Scan for the cell matching the given text and deliver its [X, Y] coordinate at center. 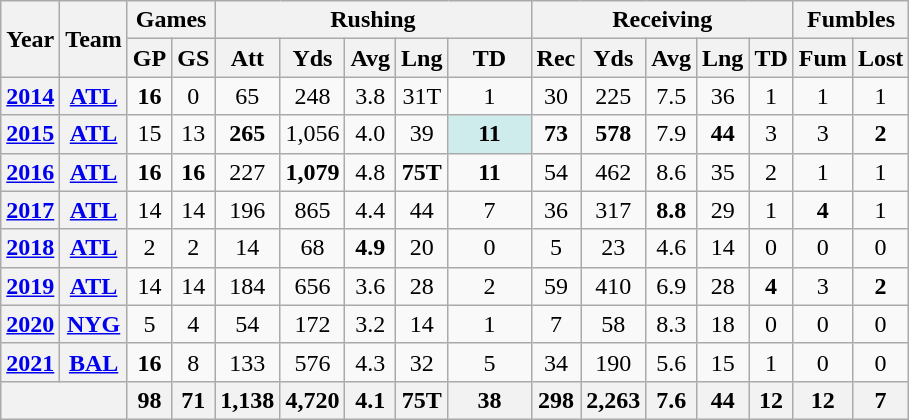
2021 [30, 362]
4,720 [312, 400]
265 [248, 134]
Year [30, 39]
4.3 [370, 362]
8.6 [672, 172]
71 [194, 400]
Fumbles [850, 20]
7.6 [672, 400]
225 [614, 96]
4.1 [370, 400]
4.0 [370, 134]
578 [614, 134]
2020 [30, 324]
39 [422, 134]
184 [248, 286]
298 [556, 400]
32 [422, 362]
Rushing [373, 20]
Team [94, 39]
2016 [30, 172]
2019 [30, 286]
GS [194, 58]
34 [556, 362]
248 [312, 96]
31T [422, 96]
1,056 [312, 134]
20 [422, 248]
GP [149, 58]
BAL [94, 362]
Rec [556, 58]
1,138 [248, 400]
3.2 [370, 324]
65 [248, 96]
2018 [30, 248]
317 [614, 210]
196 [248, 210]
462 [614, 172]
18 [722, 324]
8 [194, 362]
4.9 [370, 248]
8.8 [672, 210]
13 [194, 134]
4.8 [370, 172]
656 [312, 286]
5.6 [672, 362]
133 [248, 362]
73 [556, 134]
2017 [30, 210]
865 [312, 210]
3.6 [370, 286]
1,079 [312, 172]
Lost [880, 58]
30 [556, 96]
7.9 [672, 134]
59 [556, 286]
4.6 [672, 248]
7.5 [672, 96]
Receiving [662, 20]
Fum [822, 58]
8.3 [672, 324]
29 [722, 210]
410 [614, 286]
38 [490, 400]
6.9 [672, 286]
Games [170, 20]
NYG [94, 324]
4.4 [370, 210]
2,263 [614, 400]
23 [614, 248]
58 [614, 324]
190 [614, 362]
98 [149, 400]
2015 [30, 134]
2014 [30, 96]
3.8 [370, 96]
68 [312, 248]
576 [312, 362]
227 [248, 172]
35 [722, 172]
Att [248, 58]
172 [312, 324]
